Search for the cell housing the specified text and yield its [X, Y] center coordinate. 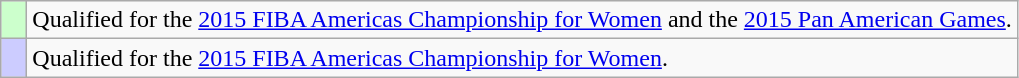
Qualified for the 2015 FIBA Americas Championship for Women and the 2015 Pan American Games. [522, 20]
Qualified for the 2015 FIBA Americas Championship for Women. [522, 58]
